Locate the cell with the specified text and output its [X, Y] center coordinate. 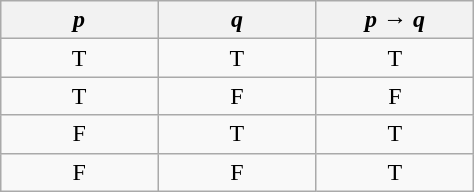
p → q [395, 20]
p [79, 20]
q [237, 20]
